Extract the [X, Y] coordinate from the center of the cell holding the provided text.  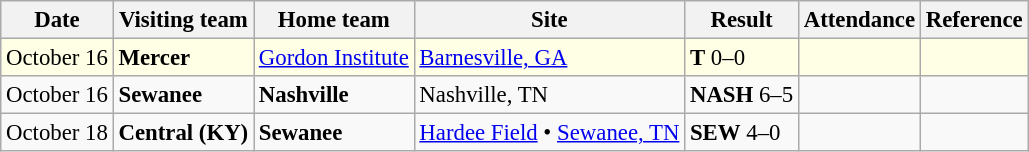
Central (KY) [183, 133]
Mercer [183, 58]
Nashville, TN [550, 95]
October 18 [57, 133]
SEW 4–0 [742, 133]
Hardee Field • Sewanee, TN [550, 133]
Reference [974, 20]
Nashville [334, 95]
Date [57, 20]
Visiting team [183, 20]
Gordon Institute [334, 58]
Barnesville, GA [550, 58]
Home team [334, 20]
T 0–0 [742, 58]
Attendance [859, 20]
Site [550, 20]
NASH 6–5 [742, 95]
Result [742, 20]
